Return (x, y) of the center of cell containing provided text 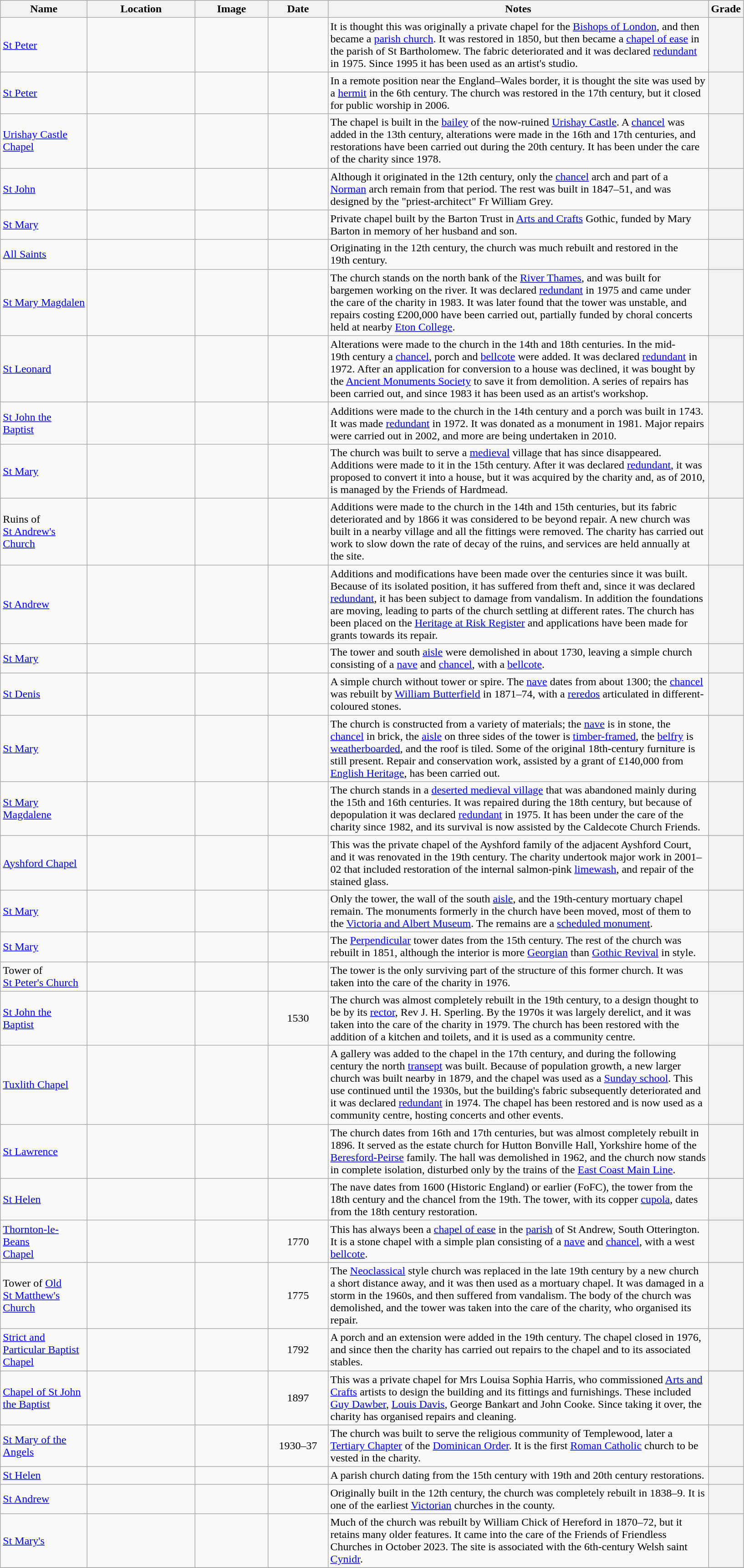
1792 (298, 1349)
Tuxlith Chapel (44, 1084)
1897 (298, 1398)
Urishay Castle Chapel (44, 141)
1775 (298, 1295)
Ayshford Chapel (44, 863)
Private chapel built by the Barton Trust in Arts and Crafts Gothic, funded by Mary Barton in memory of her husband and son. (518, 225)
Notes (518, 9)
Strict and Particular Baptist Chapel (44, 1349)
St Mary Magdalen (44, 302)
The tower is the only surviving part of the structure of this former church. It was taken into the care of the charity in 1976. (518, 976)
St Mary Magdalene (44, 809)
Date (298, 9)
1530 (298, 1018)
St Mary of the Angels (44, 1446)
The tower and south aisle were demolished in about 1730, leaving a simple church consisting of a nave and chancel, with a bellcote. (518, 658)
Originally built in the 12th century, the church was completely rebuilt in 1838–9. It is one of the earliest Victorian churches in the county. (518, 1499)
All Saints (44, 254)
Tower of St Peter's Church (44, 976)
Thornton-le-BeansChapel (44, 1241)
St Leonard (44, 369)
St Denis (44, 694)
1770 (298, 1241)
Ruins of St Andrew's Church (44, 531)
A parish church dating from the 15th century with 19th and 20th century restorations. (518, 1476)
Chapel of St John the Baptist (44, 1398)
Originating in the 12th century, the church was much rebuilt and restored in the 19th century. (518, 254)
St Mary's (44, 1541)
St Lawrence (44, 1151)
Image (231, 9)
1930–37 (298, 1446)
St John (44, 189)
Grade (726, 9)
Location (141, 9)
Tower of Old St Matthew's Church (44, 1295)
Name (44, 9)
